Output the [X, Y] coordinate of the center of the cell containing the given text.  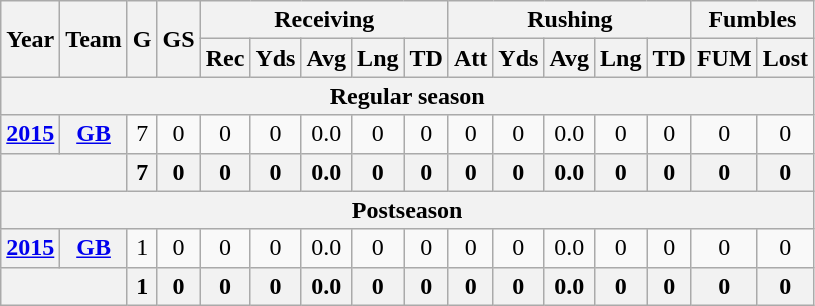
Rec [225, 58]
Team [94, 39]
GS [178, 39]
Fumbles [752, 20]
Regular season [408, 96]
Receiving [324, 20]
G [142, 39]
Rushing [570, 20]
Att [470, 58]
Postseason [408, 210]
Lost [785, 58]
FUM [724, 58]
Year [30, 39]
